Locate the cell with the specified text and output its [X, Y] center coordinate. 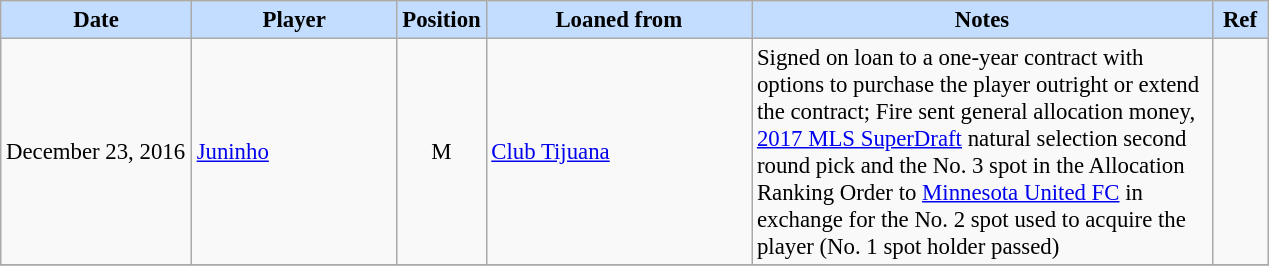
M [442, 152]
December 23, 2016 [96, 152]
Player [294, 20]
Date [96, 20]
Juninho [294, 152]
Loaned from [619, 20]
Position [442, 20]
Ref [1240, 20]
Notes [982, 20]
Club Tijuana [619, 152]
